Find where the given text appears and provide that cell's center as [x, y] coordinate. 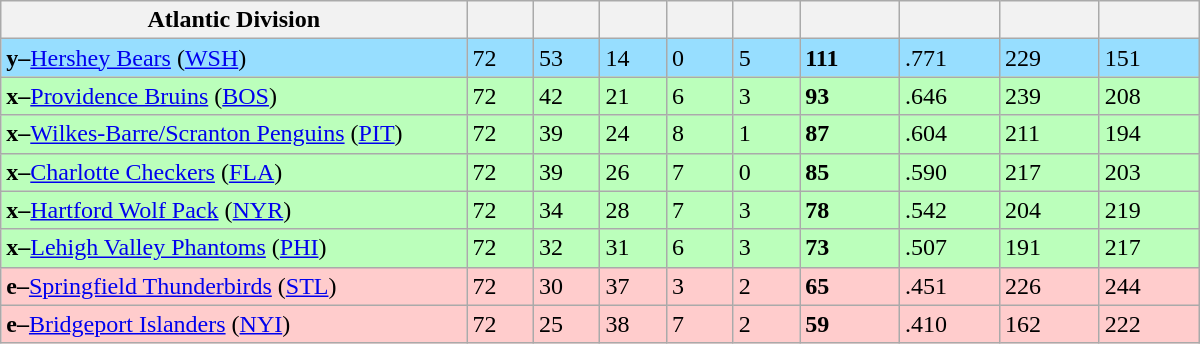
222 [1149, 324]
244 [1149, 286]
59 [850, 324]
204 [1049, 210]
42 [566, 96]
26 [634, 172]
151 [1149, 58]
31 [634, 248]
53 [566, 58]
e–Bridgeport Islanders (NYI) [234, 324]
.542 [950, 210]
y–Hershey Bears (WSH) [234, 58]
111 [850, 58]
229 [1049, 58]
30 [566, 286]
x–Providence Bruins (BOS) [234, 96]
24 [634, 134]
203 [1149, 172]
34 [566, 210]
85 [850, 172]
x–Lehigh Valley Phantoms (PHI) [234, 248]
1 [766, 134]
.590 [950, 172]
93 [850, 96]
x–Charlotte Checkers (FLA) [234, 172]
211 [1049, 134]
5 [766, 58]
.410 [950, 324]
.771 [950, 58]
21 [634, 96]
25 [566, 324]
32 [566, 248]
219 [1149, 210]
78 [850, 210]
x–Wilkes-Barre/Scranton Penguins (PIT) [234, 134]
.507 [950, 248]
87 [850, 134]
e–Springfield Thunderbirds (STL) [234, 286]
.646 [950, 96]
.604 [950, 134]
37 [634, 286]
28 [634, 210]
14 [634, 58]
239 [1049, 96]
.451 [950, 286]
8 [700, 134]
x–Hartford Wolf Pack (NYR) [234, 210]
208 [1149, 96]
226 [1049, 286]
65 [850, 286]
191 [1049, 248]
Atlantic Division [234, 20]
162 [1049, 324]
194 [1149, 134]
73 [850, 248]
38 [634, 324]
